From the cell containing the given text, extract its center point as [x, y] coordinate. 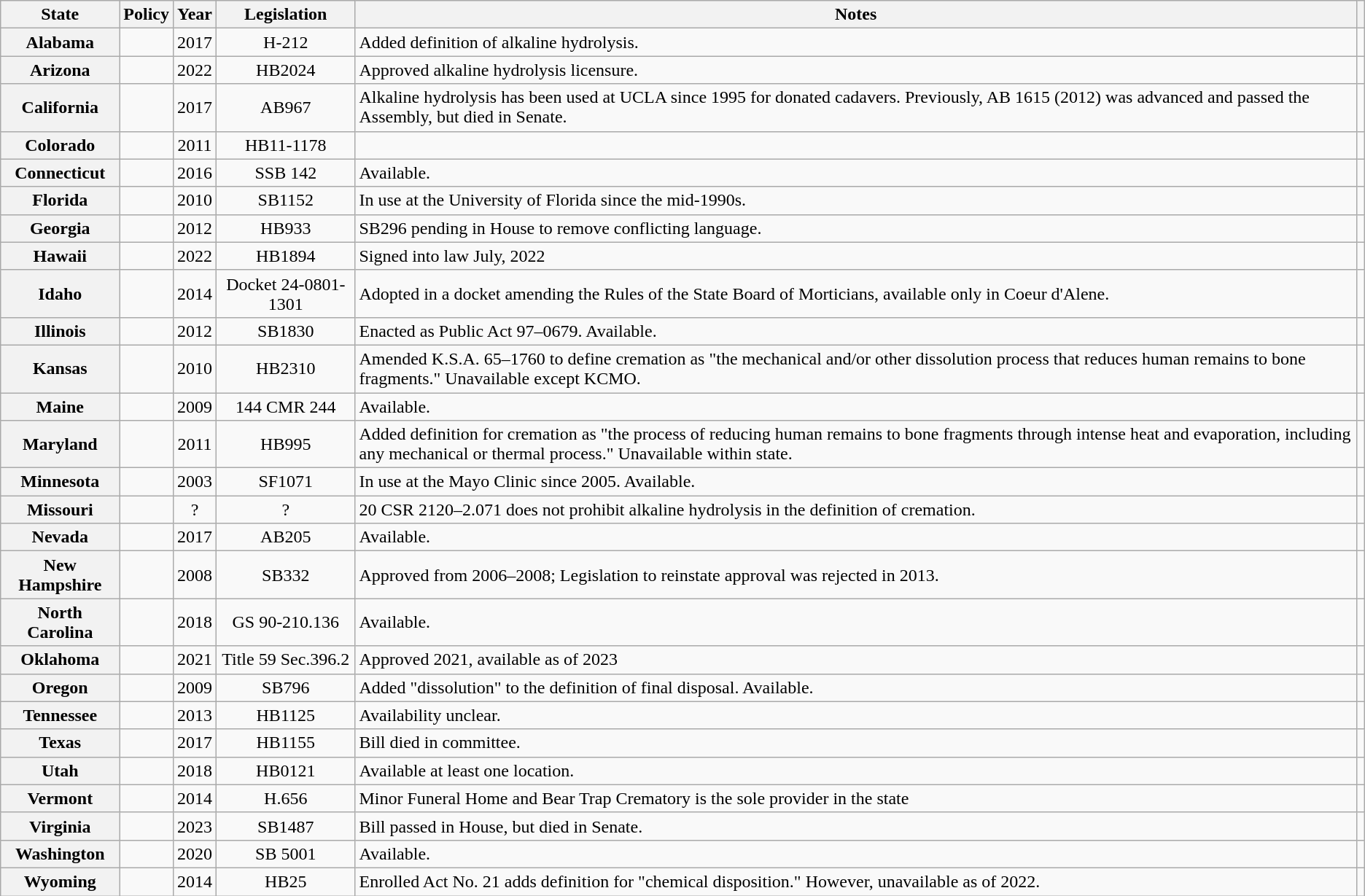
Arizona [60, 70]
HB1155 [286, 743]
2023 [195, 826]
Title 59 Sec.396.2 [286, 660]
Enacted as Public Act 97–0679. Available. [856, 331]
Adopted in a docket amending the Rules of the State Board of Morticians, available only in Coeur d'Alene. [856, 293]
Available at least one location. [856, 771]
Idaho [60, 293]
Vermont [60, 798]
GS 90-210.136 [286, 623]
2008 [195, 574]
Oklahoma [60, 660]
SB1830 [286, 331]
Approved 2021, available as of 2023 [856, 660]
2016 [195, 173]
Missouri [60, 510]
Approved alkaline hydrolysis licensure. [856, 70]
Signed into law July, 2022 [856, 256]
Tennessee [60, 715]
State [60, 15]
HB933 [286, 228]
HB25 [286, 881]
HB1894 [286, 256]
2020 [195, 854]
2003 [195, 482]
Legislation [286, 15]
2021 [195, 660]
Year [195, 15]
SB1487 [286, 826]
Alabama [60, 42]
Georgia [60, 228]
North Carolina [60, 623]
Policy [147, 15]
SF1071 [286, 482]
Bill died in committee. [856, 743]
Added definition of alkaline hydrolysis. [856, 42]
Enrolled Act No. 21 adds definition for "chemical disposition." However, unavailable as of 2022. [856, 881]
Availability unclear. [856, 715]
AB967 [286, 108]
Utah [60, 771]
Connecticut [60, 173]
SB332 [286, 574]
Virginia [60, 826]
Minor Funeral Home and Bear Trap Crematory is the sole provider in the state [856, 798]
Minnesota [60, 482]
In use at the Mayo Clinic since 2005. Available. [856, 482]
Bill passed in House, but died in Senate. [856, 826]
144 CMR 244 [286, 406]
Kansas [60, 369]
In use at the University of Florida since the mid-1990s. [856, 200]
Illinois [60, 331]
Colorado [60, 145]
Texas [60, 743]
H.656 [286, 798]
Maryland [60, 445]
Washington [60, 854]
Notes [856, 15]
SB1152 [286, 200]
Hawaii [60, 256]
HB2310 [286, 369]
HB995 [286, 445]
SSB 142 [286, 173]
HB11-1178 [286, 145]
HB1125 [286, 715]
HB0121 [286, 771]
Oregon [60, 687]
SB296 pending in House to remove conflicting language. [856, 228]
SB 5001 [286, 854]
Approved from 2006–2008; Legislation to reinstate approval was rejected in 2013. [856, 574]
20 CSR 2120–2.071 does not prohibit alkaline hydrolysis in the definition of cremation. [856, 510]
2013 [195, 715]
HB2024 [286, 70]
Added "dissolution" to the definition of final disposal. Available. [856, 687]
Docket 24-0801-1301 [286, 293]
Nevada [60, 537]
Wyoming [60, 881]
New Hampshire [60, 574]
SB796 [286, 687]
California [60, 108]
Florida [60, 200]
Maine [60, 406]
AB205 [286, 537]
H-212 [286, 42]
